Capture the cell that displays the provided text and extract its (X, Y) central coordinate. 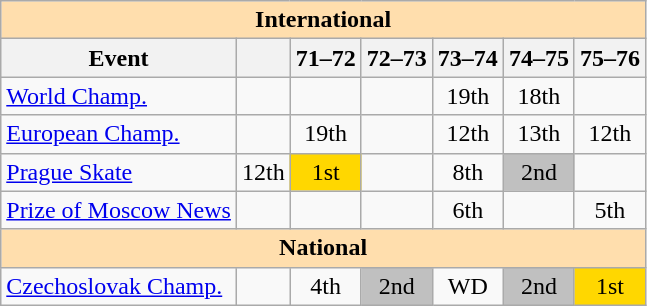
Event (119, 58)
75–76 (610, 58)
Prague Skate (119, 172)
Czechoslovak Champ. (119, 286)
International (324, 20)
WD (468, 286)
72–73 (396, 58)
73–74 (468, 58)
European Champ. (119, 134)
71–72 (326, 58)
18th (538, 96)
4th (326, 286)
13th (538, 134)
World Champ. (119, 96)
8th (468, 172)
National (324, 248)
5th (610, 210)
6th (468, 210)
Prize of Moscow News (119, 210)
74–75 (538, 58)
